For the text-containing cell, return its midpoint in (X, Y) coordinate format. 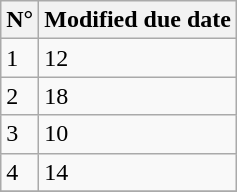
10 (138, 134)
3 (20, 134)
18 (138, 96)
14 (138, 172)
Modified due date (138, 20)
1 (20, 58)
N° (20, 20)
4 (20, 172)
2 (20, 96)
12 (138, 58)
